For the text-containing cell, return its midpoint in (X, Y) coordinate format. 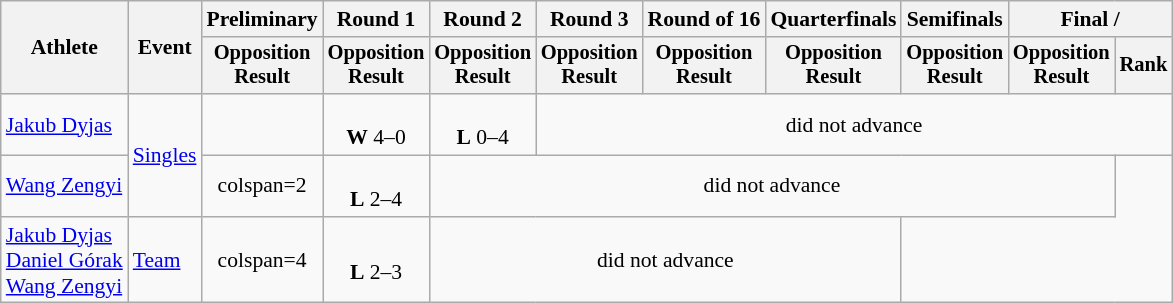
colspan=2 (262, 186)
Singles (165, 155)
Wang Zengyi (64, 186)
Preliminary (262, 19)
Round of 16 (704, 19)
Round 3 (590, 19)
Round 1 (376, 19)
L 0–4 (482, 124)
Rank (1144, 66)
Semifinals (954, 19)
Jakub Dyjas (64, 124)
Quarterfinals (833, 19)
Event (165, 48)
Round 2 (482, 19)
Athlete (64, 48)
L 2–4 (376, 186)
Final / (1090, 19)
W 4–0 (376, 124)
